For the text-containing cell, return its midpoint in (x, y) coordinate format. 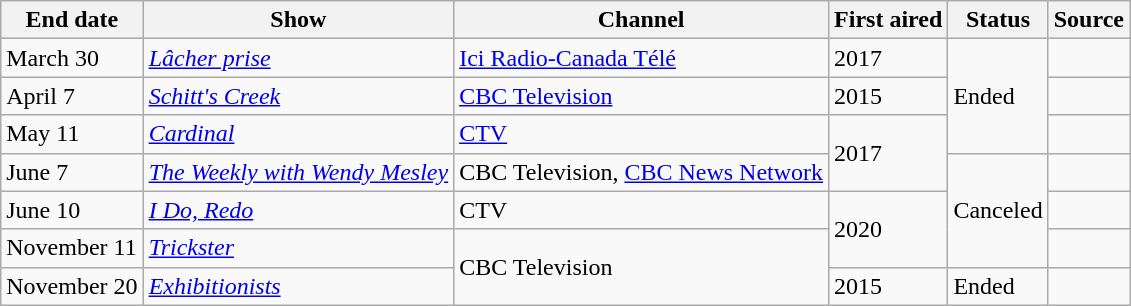
Canceled (998, 210)
November 20 (72, 286)
2020 (888, 229)
March 30 (72, 58)
Source (1088, 20)
June 7 (72, 172)
April 7 (72, 96)
Trickster (298, 248)
Cardinal (298, 134)
First aired (888, 20)
Lâcher prise (298, 58)
May 11 (72, 134)
The Weekly with Wendy Mesley (298, 172)
Show (298, 20)
Channel (642, 20)
Schitt's Creek (298, 96)
CBC Television, CBC News Network (642, 172)
June 10 (72, 210)
November 11 (72, 248)
I Do, Redo (298, 210)
Status (998, 20)
Exhibitionists (298, 286)
End date (72, 20)
Ici Radio-Canada Télé (642, 58)
